For the text-containing cell, return its midpoint in [X, Y] coordinate format. 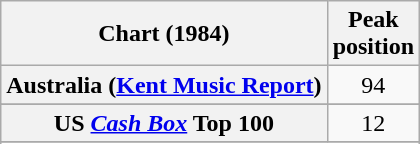
12 [373, 123]
94 [373, 85]
Chart (1984) [164, 34]
Australia (Kent Music Report) [164, 85]
US Cash Box Top 100 [164, 123]
Peakposition [373, 34]
